Identify which cell holds the provided text, then report its [X, Y] central coordinate. 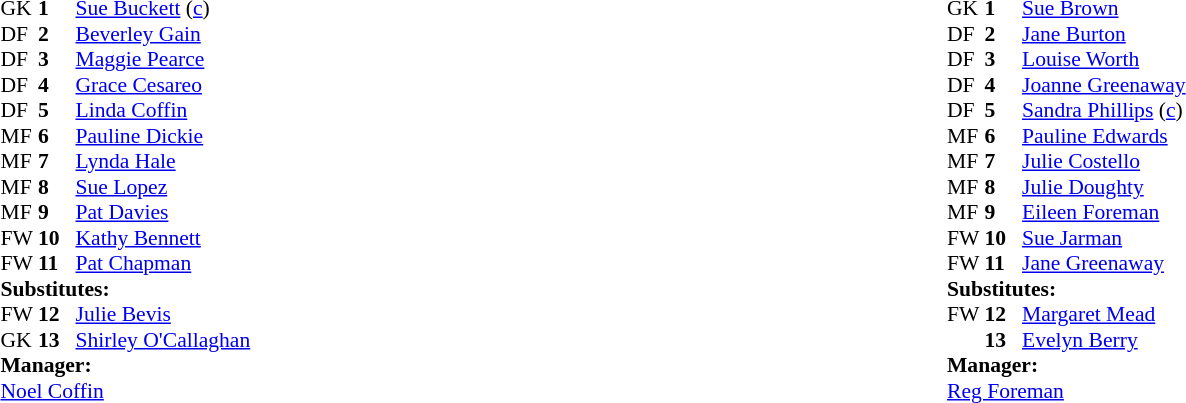
Louise Worth [1104, 59]
Joanne Greenaway [1104, 85]
Julie Bevis [164, 315]
Julie Costello [1104, 161]
Pat Davies [164, 213]
Shirley O'Callaghan [164, 340]
Jane Burton [1104, 34]
Julie Doughty [1104, 187]
GK [19, 340]
Pat Chapman [164, 263]
Kathy Bennett [164, 238]
Linda Coffin [164, 111]
Pauline Dickie [164, 136]
Lynda Hale [164, 161]
Evelyn Berry [1104, 340]
Margaret Mead [1104, 315]
Eileen Foreman [1104, 213]
Maggie Pearce [164, 59]
Sue Lopez [164, 187]
Sue Jarman [1104, 238]
Grace Cesareo [164, 85]
Jane Greenaway [1104, 263]
Beverley Gain [164, 34]
Pauline Edwards [1104, 136]
Sandra Phillips (c) [1104, 111]
